Return the [x, y] coordinate for the center point of the cell that contains the specified text.  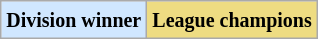
League champions [232, 20]
Division winner [74, 20]
